Pinpoint the cell where the given text exists, returning its [X, Y] midpoint coordinate. 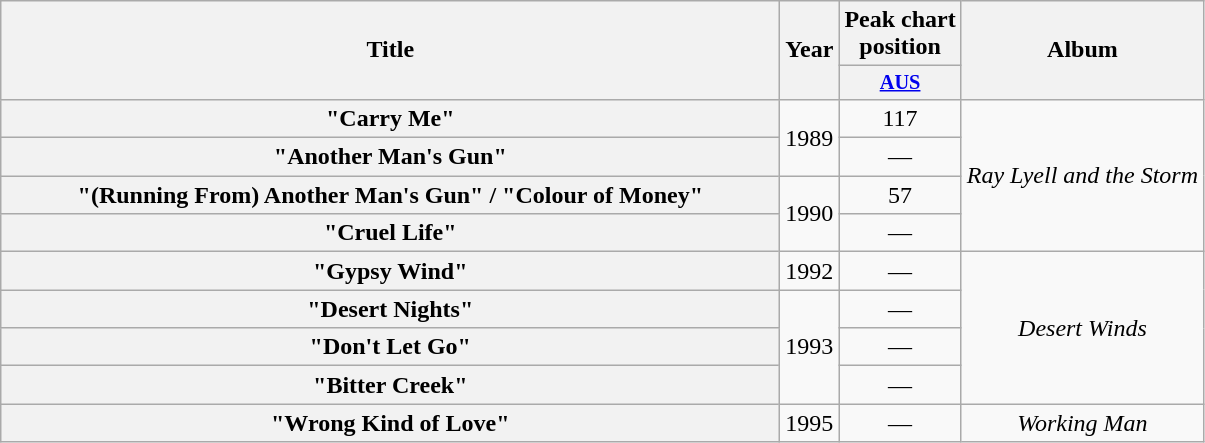
1992 [810, 271]
"Another Man's Gun" [390, 157]
Title [390, 50]
Album [1082, 50]
Desert Winds [1082, 328]
1989 [810, 137]
1990 [810, 214]
"Wrong Kind of Love" [390, 423]
Working Man [1082, 423]
"Don't Let Go" [390, 347]
Year [810, 50]
"Desert Nights" [390, 309]
"Bitter Creek" [390, 385]
AUS [900, 83]
"Carry Me" [390, 118]
"Gypsy Wind" [390, 271]
Ray Lyell and the Storm [1082, 175]
"(Running From) Another Man's Gun" / "Colour of Money" [390, 195]
57 [900, 195]
1993 [810, 347]
117 [900, 118]
"Cruel Life" [390, 233]
1995 [810, 423]
Peak chartposition [900, 34]
